Output the (x, y) coordinate of the center of the cell containing the given text.  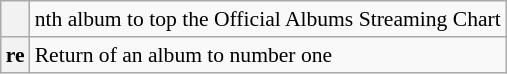
re (16, 55)
nth album to top the Official Albums Streaming Chart (268, 19)
Return of an album to number one (268, 55)
